Locate the cell with the specified text and output its (X, Y) center coordinate. 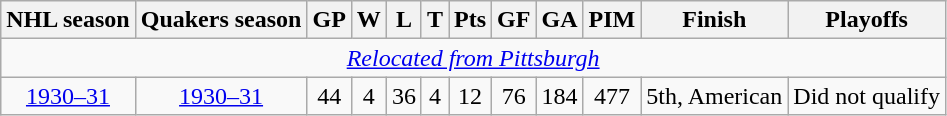
12 (470, 96)
44 (329, 96)
NHL season (68, 20)
GF (514, 20)
Quakers season (221, 20)
Pts (470, 20)
GA (560, 20)
36 (404, 96)
477 (612, 96)
T (434, 20)
GP (329, 20)
Finish (714, 20)
5th, American (714, 96)
Playoffs (867, 20)
L (404, 20)
PIM (612, 20)
W (368, 20)
Relocated from Pittsburgh (474, 58)
Did not qualify (867, 96)
184 (560, 96)
76 (514, 96)
